Find where the given text appears and provide that cell's center as [X, Y] coordinate. 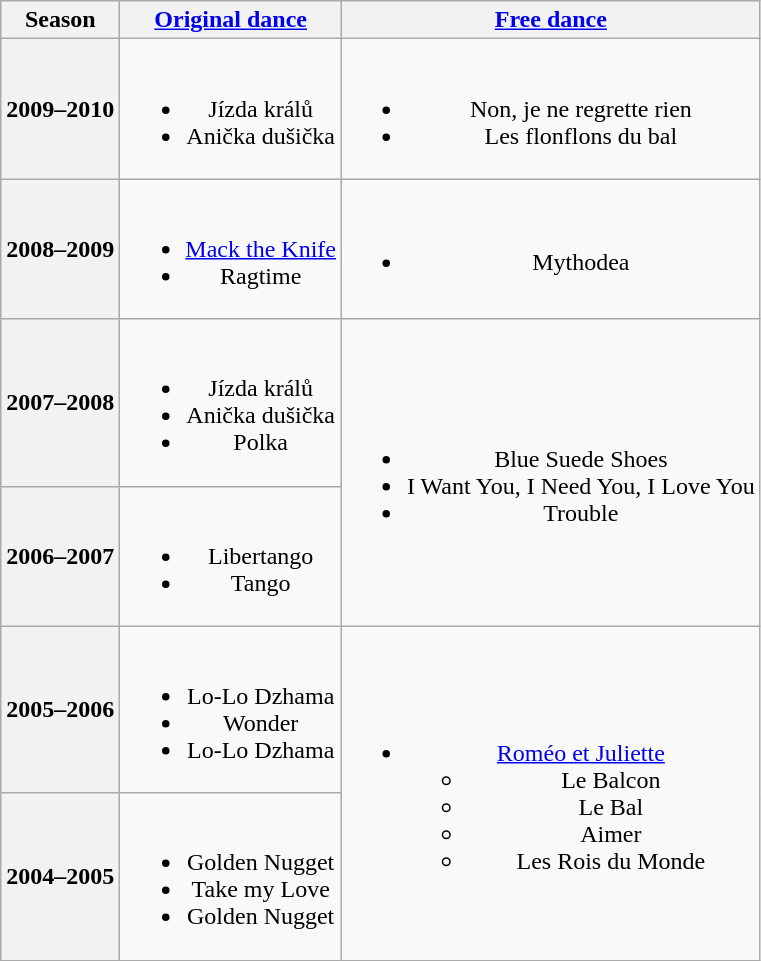
2004–2005 [60, 876]
Jízda králůAnička dušičkaPolka [231, 402]
Roméo et Juliette Le BalconLe BalAimerLes Rois du Monde [550, 793]
Libertango Tango [231, 556]
Mythodea [550, 249]
Non, je ne regrette rienLes flonflons du bal [550, 109]
Golden Nugget Take my Love Golden Nugget [231, 876]
2006–2007 [60, 556]
Mack the Knife Ragtime [231, 249]
Blue Suede Shoes I Want You, I Need You, I Love You Trouble [550, 472]
Lo-Lo Dzhama Wonder Lo-Lo Dzhama [231, 710]
2005–2006 [60, 710]
Season [60, 20]
Jízda králůAnička dušička [231, 109]
2007–2008 [60, 402]
2009–2010 [60, 109]
Free dance [550, 20]
2008–2009 [60, 249]
Original dance [231, 20]
